Locate the cell with the specified text and output its (x, y) center coordinate. 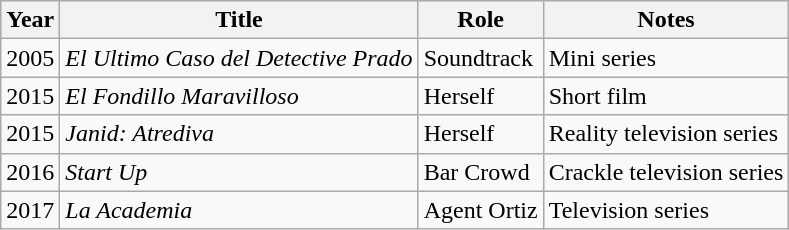
Year (30, 20)
Title (239, 20)
2016 (30, 172)
El Fondillo Maravilloso (239, 96)
Notes (666, 20)
El Ultimo Caso del Detective Prado (239, 58)
Agent Ortiz (480, 210)
2005 (30, 58)
Crackle television series (666, 172)
Reality television series (666, 134)
Bar Crowd (480, 172)
La Academia (239, 210)
Short film (666, 96)
Soundtrack (480, 58)
Start Up (239, 172)
Janid: Atrediva (239, 134)
Role (480, 20)
Television series (666, 210)
2017 (30, 210)
Mini series (666, 58)
